For the text-containing cell, return its midpoint in (X, Y) coordinate format. 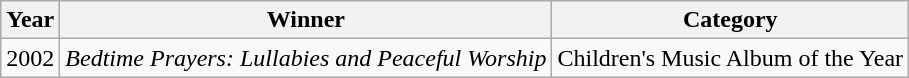
Category (730, 20)
Winner (306, 20)
Year (30, 20)
Children's Music Album of the Year (730, 58)
Bedtime Prayers: Lullabies and Peaceful Worship (306, 58)
2002 (30, 58)
